Pinpoint the cell where the given text exists, returning its [X, Y] midpoint coordinate. 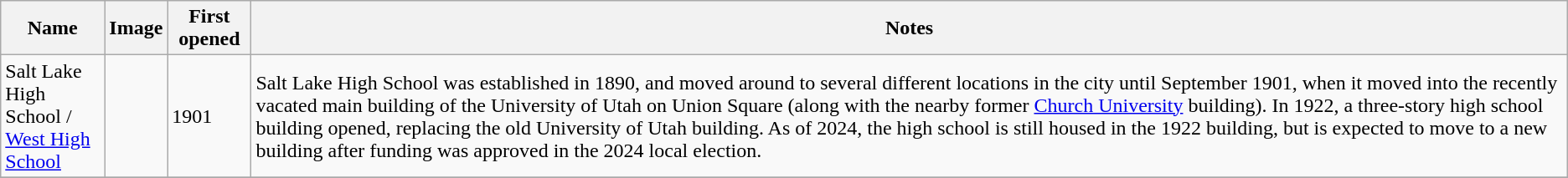
Notes [910, 28]
Image [136, 28]
Salt Lake High School /West High School [53, 116]
1901 [209, 116]
First opened [209, 28]
Name [53, 28]
